Search for the cell housing the specified text and yield its [X, Y] center coordinate. 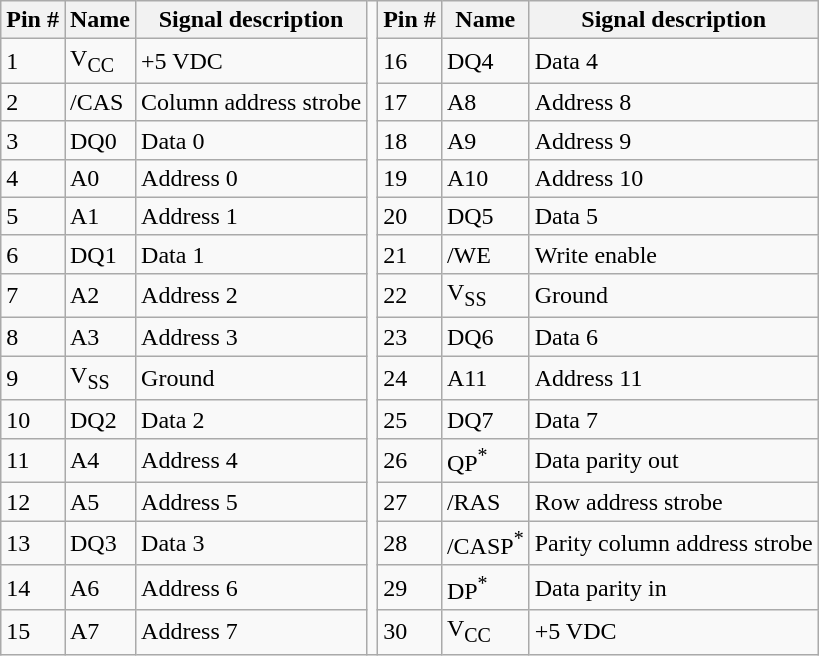
Address 1 [252, 216]
Data parity in [674, 588]
DQ6 [485, 337]
DQ4 [485, 61]
5 [33, 216]
2 [33, 102]
17 [410, 102]
6 [33, 254]
7 [33, 295]
Data 1 [252, 254]
15 [33, 632]
A1 [100, 216]
4 [33, 178]
Data 5 [674, 216]
Address 8 [674, 102]
16 [410, 61]
/CAS [100, 102]
27 [410, 502]
Address 4 [252, 460]
A8 [485, 102]
/WE [485, 254]
/RAS [485, 502]
1 [33, 61]
Write enable [674, 254]
Address 9 [674, 140]
Data 6 [674, 337]
14 [33, 588]
11 [33, 460]
Data 4 [674, 61]
Column address strobe [252, 102]
Address 5 [252, 502]
24 [410, 378]
25 [410, 419]
A3 [100, 337]
23 [410, 337]
21 [410, 254]
DQ5 [485, 216]
DQ2 [100, 419]
Address 7 [252, 632]
29 [410, 588]
A5 [100, 502]
26 [410, 460]
DQ0 [100, 140]
Data 0 [252, 140]
Address 6 [252, 588]
Data 7 [674, 419]
Parity column address strobe [674, 544]
A10 [485, 178]
Address 3 [252, 337]
DQ1 [100, 254]
A9 [485, 140]
A11 [485, 378]
10 [33, 419]
A4 [100, 460]
28 [410, 544]
QP* [485, 460]
3 [33, 140]
Address 0 [252, 178]
9 [33, 378]
Row address strobe [674, 502]
8 [33, 337]
/CASP* [485, 544]
Address 2 [252, 295]
A6 [100, 588]
20 [410, 216]
18 [410, 140]
Address 11 [674, 378]
Address 10 [674, 178]
A7 [100, 632]
DP* [485, 588]
13 [33, 544]
12 [33, 502]
Data 3 [252, 544]
DQ7 [485, 419]
A0 [100, 178]
Data 2 [252, 419]
A2 [100, 295]
22 [410, 295]
19 [410, 178]
DQ3 [100, 544]
30 [410, 632]
Data parity out [674, 460]
